From the cell containing the given text, extract its center point as (X, Y) coordinate. 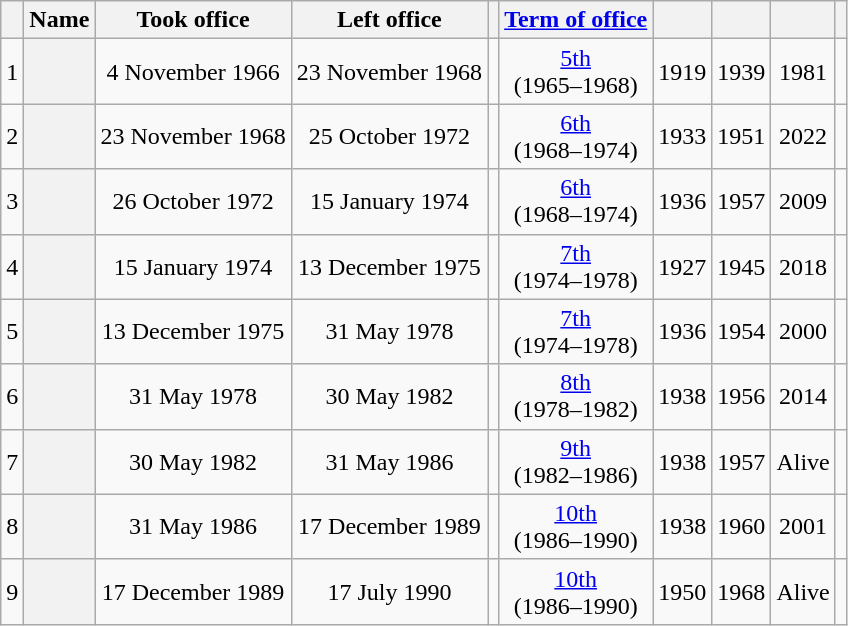
2000 (803, 332)
2 (12, 136)
1939 (742, 72)
9 (12, 592)
Name (60, 20)
Took office (193, 20)
5th(1965–1968) (576, 72)
1951 (742, 136)
8th(1978–1982) (576, 396)
2014 (803, 396)
1945 (742, 266)
1954 (742, 332)
1960 (742, 526)
4 November 1966 (193, 72)
6 (12, 396)
1950 (682, 592)
2018 (803, 266)
2022 (803, 136)
17 July 1990 (389, 592)
2009 (803, 202)
Left office (389, 20)
2001 (803, 526)
4 (12, 266)
3 (12, 202)
1981 (803, 72)
5 (12, 332)
26 October 1972 (193, 202)
1956 (742, 396)
8 (12, 526)
Term of office (576, 20)
1919 (682, 72)
1968 (742, 592)
7 (12, 462)
9th(1982–1986) (576, 462)
1933 (682, 136)
25 October 1972 (389, 136)
1 (12, 72)
1927 (682, 266)
